Find where the given text appears and provide that cell's center as (X, Y) coordinate. 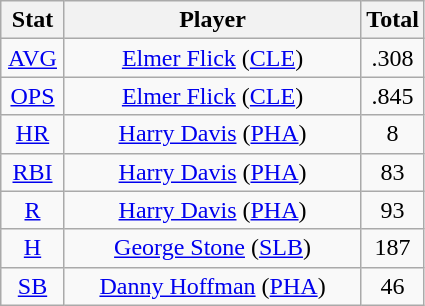
R (33, 210)
187 (393, 248)
Player (212, 20)
8 (393, 134)
Total (393, 20)
Stat (33, 20)
AVG (33, 58)
HR (33, 134)
SB (33, 286)
.308 (393, 58)
OPS (33, 96)
RBI (33, 172)
H (33, 248)
Danny Hoffman (PHA) (212, 286)
83 (393, 172)
George Stone (SLB) (212, 248)
93 (393, 210)
46 (393, 286)
.845 (393, 96)
